Capture the cell that displays the provided text and extract its [X, Y] central coordinate. 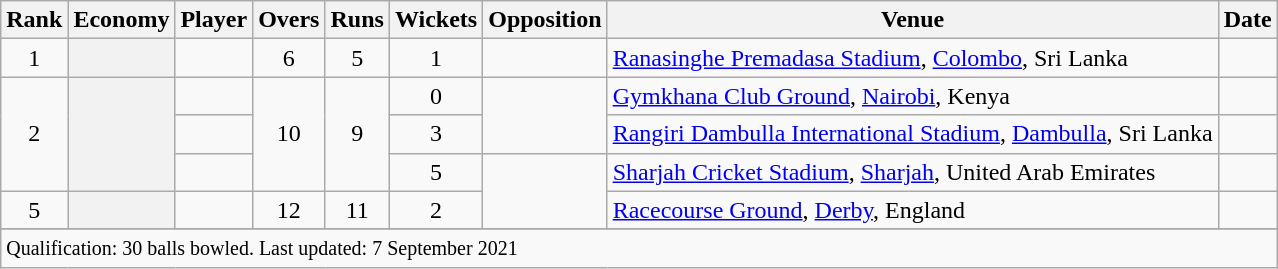
Overs [289, 20]
Economy [122, 20]
0 [436, 96]
Racecourse Ground, Derby, England [912, 210]
Sharjah Cricket Stadium, Sharjah, United Arab Emirates [912, 172]
12 [289, 210]
6 [289, 58]
3 [436, 134]
Player [214, 20]
Gymkhana Club Ground, Nairobi, Kenya [912, 96]
Rank [34, 20]
Venue [912, 20]
Opposition [545, 20]
Runs [357, 20]
Wickets [436, 20]
Date [1248, 20]
Ranasinghe Premadasa Stadium, Colombo, Sri Lanka [912, 58]
10 [289, 134]
11 [357, 210]
9 [357, 134]
Rangiri Dambulla International Stadium, Dambulla, Sri Lanka [912, 134]
Qualification: 30 balls bowled. Last updated: 7 September 2021 [639, 248]
